Find where the given text appears and provide that cell's center as (x, y) coordinate. 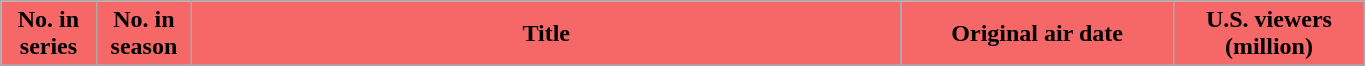
No. inseries (48, 34)
No. inseason (144, 34)
Original air date (1038, 34)
Title (546, 34)
U.S. viewers(million) (1268, 34)
